Detect which cell encompasses the target text, then output its [X, Y] center coordinate. 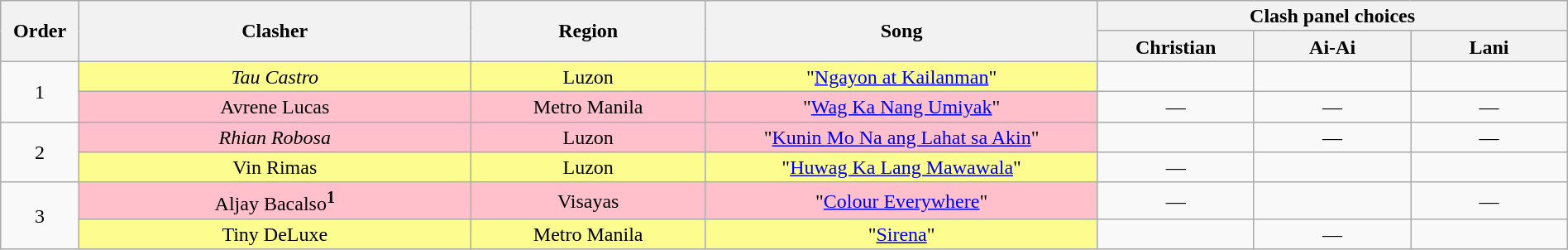
Vin Rimas [275, 167]
Lani [1489, 46]
Rhian Robosa [275, 137]
1 [40, 91]
Region [588, 31]
Tau Castro [275, 76]
Christian [1176, 46]
3 [40, 215]
Order [40, 31]
Avrene Lucas [275, 106]
"Kunin Mo Na ang Lahat sa Akin" [901, 137]
Clash panel choices [1332, 17]
Aljay Bacalso1 [275, 200]
"Ngayon at Kailanman" [901, 76]
"Sirena" [901, 235]
Song [901, 31]
Clasher [275, 31]
Ai-Ai [1331, 46]
"Colour Everywhere" [901, 200]
2 [40, 152]
Visayas [588, 200]
"Huwag Ka Lang Mawawala" [901, 167]
"Wag Ka Nang Umiyak" [901, 106]
Tiny DeLuxe [275, 235]
